Detect which cell encompasses the target text, then output its [X, Y] center coordinate. 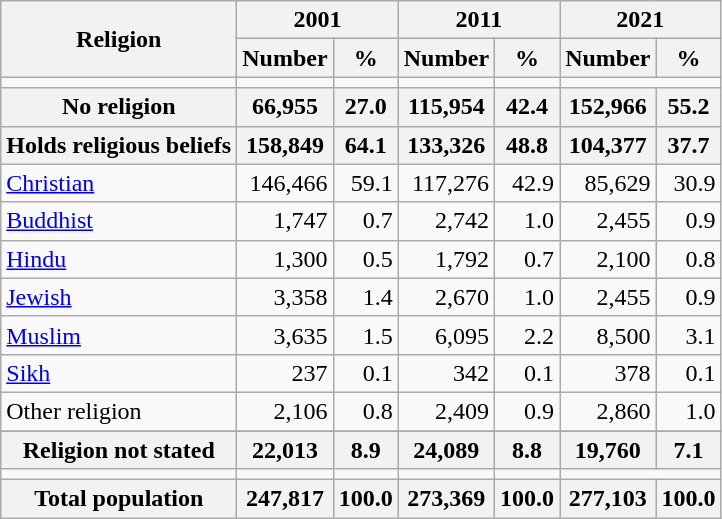
2,670 [446, 297]
Jewish [119, 297]
64.1 [366, 145]
158,849 [285, 145]
342 [446, 373]
378 [608, 373]
42.4 [528, 107]
Muslim [119, 335]
2021 [640, 20]
0.5 [366, 259]
48.8 [528, 145]
66,955 [285, 107]
3,358 [285, 297]
Religion not stated [119, 449]
1.4 [366, 297]
Hindu [119, 259]
42.9 [528, 183]
3,635 [285, 335]
24,089 [446, 449]
104,377 [608, 145]
1,747 [285, 221]
115,954 [446, 107]
152,966 [608, 107]
117,276 [446, 183]
30.9 [688, 183]
2,860 [608, 411]
Sikh [119, 373]
1,300 [285, 259]
2001 [318, 20]
8.9 [366, 449]
146,466 [285, 183]
8,500 [608, 335]
Other religion [119, 411]
85,629 [608, 183]
27.0 [366, 107]
273,369 [446, 499]
2,100 [608, 259]
3.1 [688, 335]
2,106 [285, 411]
1,792 [446, 259]
6,095 [446, 335]
133,326 [446, 145]
8.8 [528, 449]
Buddhist [119, 221]
1.5 [366, 335]
22,013 [285, 449]
2,409 [446, 411]
2,742 [446, 221]
37.7 [688, 145]
Holds religious beliefs [119, 145]
237 [285, 373]
277,103 [608, 499]
Religion [119, 39]
Christian [119, 183]
No religion [119, 107]
Total population [119, 499]
59.1 [366, 183]
2.2 [528, 335]
19,760 [608, 449]
55.2 [688, 107]
7.1 [688, 449]
247,817 [285, 499]
2011 [478, 20]
